Search for the cell housing the specified text and yield its (X, Y) center coordinate. 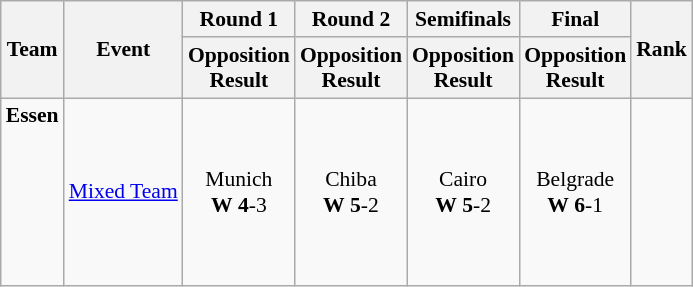
Mixed Team (124, 192)
Semifinals (463, 19)
Munich W 4-3 (239, 192)
Event (124, 50)
Cairo W 5-2 (463, 192)
Chiba W 5-2 (351, 192)
Final (575, 19)
Round 2 (351, 19)
Round 1 (239, 19)
Rank (662, 50)
Belgrade W 6-1 (575, 192)
Essen (32, 192)
Team (32, 50)
